Return the [X, Y] coordinate for the center point of the cell that contains the specified text.  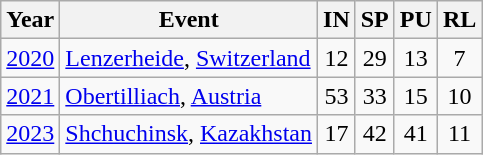
Lenzerheide, Switzerland [189, 58]
Shchuchinsk, Kazakhstan [189, 134]
11 [459, 134]
RL [459, 20]
13 [416, 58]
SP [374, 20]
33 [374, 96]
41 [416, 134]
PU [416, 20]
2023 [30, 134]
17 [337, 134]
7 [459, 58]
Event [189, 20]
2020 [30, 58]
12 [337, 58]
IN [337, 20]
10 [459, 96]
53 [337, 96]
29 [374, 58]
42 [374, 134]
2021 [30, 96]
Obertilliach, Austria [189, 96]
15 [416, 96]
Year [30, 20]
